Pinpoint the cell where the given text exists, returning its (X, Y) midpoint coordinate. 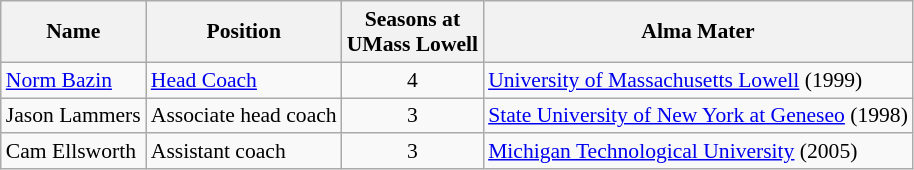
Norm Bazin (74, 80)
Head Coach (244, 80)
Associate head coach (244, 116)
Position (244, 32)
Seasons atUMass Lowell (412, 32)
Jason Lammers (74, 116)
Cam Ellsworth (74, 152)
Assistant coach (244, 152)
Alma Mater (698, 32)
State University of New York at Geneseo (1998) (698, 116)
Name (74, 32)
4 (412, 80)
Michigan Technological University (2005) (698, 152)
University of Massachusetts Lowell (1999) (698, 80)
